For the text-containing cell, return its midpoint in (X, Y) coordinate format. 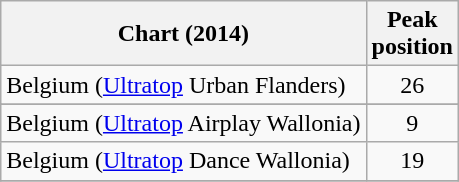
Chart (2014) (184, 34)
Belgium (Ultratop Dance Wallonia) (184, 161)
19 (412, 161)
Peakposition (412, 34)
Belgium (Ultratop Airplay Wallonia) (184, 123)
9 (412, 123)
26 (412, 85)
Belgium (Ultratop Urban Flanders) (184, 85)
